Extract the (X, Y) coordinate from the center of the cell holding the provided text.  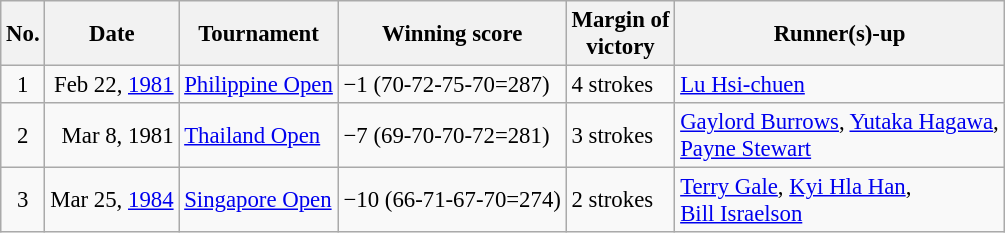
Terry Gale, Kyi Hla Han, Bill Israelson (840, 200)
Tournament (258, 34)
Runner(s)-up (840, 34)
Thailand Open (258, 136)
Mar 8, 1981 (112, 136)
2 (23, 136)
Singapore Open (258, 200)
2 strokes (620, 200)
Philippine Open (258, 85)
Winning score (452, 34)
3 (23, 200)
3 strokes (620, 136)
Gaylord Burrows, Yutaka Hagawa, Payne Stewart (840, 136)
Margin ofvictory (620, 34)
−7 (69-70-70-72=281) (452, 136)
4 strokes (620, 85)
Feb 22, 1981 (112, 85)
Lu Hsi-chuen (840, 85)
−10 (66-71-67-70=274) (452, 200)
1 (23, 85)
Date (112, 34)
Mar 25, 1984 (112, 200)
−1 (70-72-75-70=287) (452, 85)
No. (23, 34)
